For the text-containing cell, return its midpoint in [x, y] coordinate format. 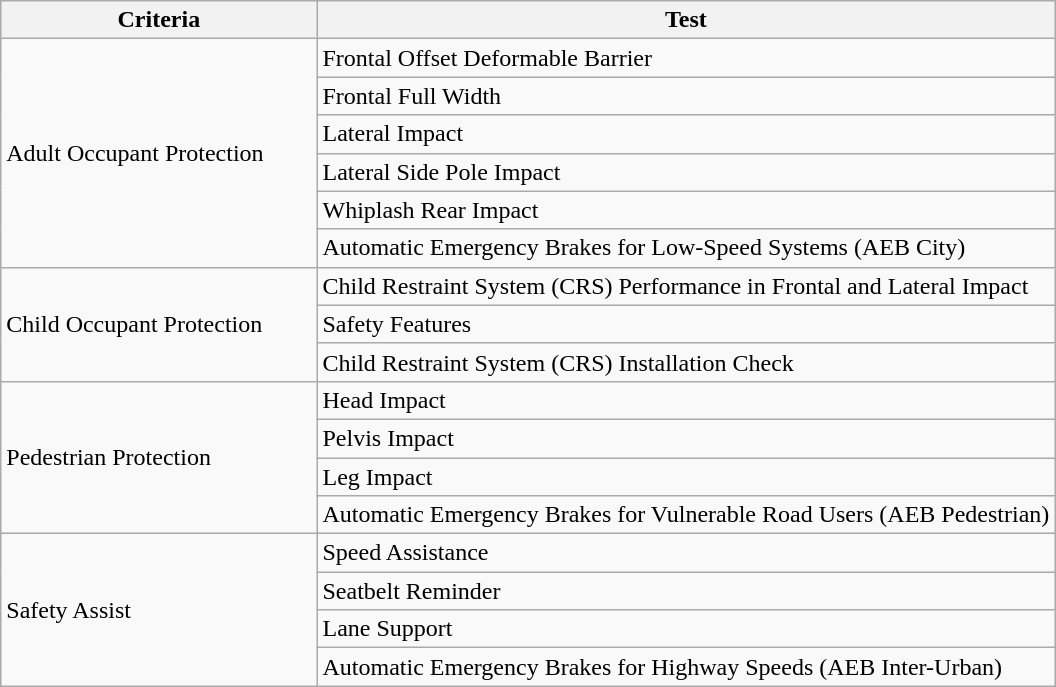
Lateral Impact [686, 134]
Child Restraint System (CRS) Performance in Frontal and Lateral Impact [686, 286]
Frontal Full Width [686, 96]
Automatic Emergency Brakes for Highway Speeds (AEB Inter-Urban) [686, 667]
Safety Features [686, 324]
Whiplash Rear Impact [686, 210]
Speed Assistance [686, 553]
Lateral Side Pole Impact [686, 172]
Seatbelt Reminder [686, 591]
Pedestrian Protection [159, 457]
Child Restraint System (CRS) Installation Check [686, 362]
Head Impact [686, 400]
Adult Occupant Protection [159, 153]
Leg Impact [686, 477]
Pelvis Impact [686, 438]
Frontal Offset Deformable Barrier [686, 58]
Automatic Emergency Brakes for Vulnerable Road Users (AEB Pedestrian) [686, 515]
Automatic Emergency Brakes for Low-Speed Systems (AEB City) [686, 248]
Criteria [159, 20]
Safety Assist [159, 610]
Child Occupant Protection [159, 324]
Lane Support [686, 629]
Test [686, 20]
